Return (x, y) of the center of cell containing provided text 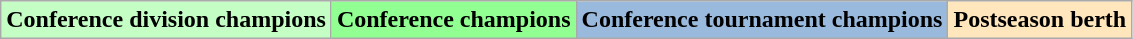
Conference champions (454, 20)
Postseason berth (1040, 20)
Conference division champions (166, 20)
Conference tournament champions (762, 20)
